From the cell containing the given text, extract its center point as (X, Y) coordinate. 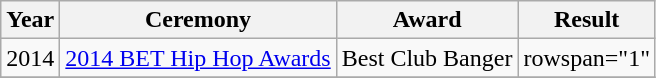
Award (427, 20)
Ceremony (198, 20)
Result (587, 20)
Year (30, 20)
2014 BET Hip Hop Awards (198, 58)
rowspan="1" (587, 58)
2014 (30, 58)
Best Club Banger (427, 58)
